Detect which cell encompasses the target text, then output its (x, y) center coordinate. 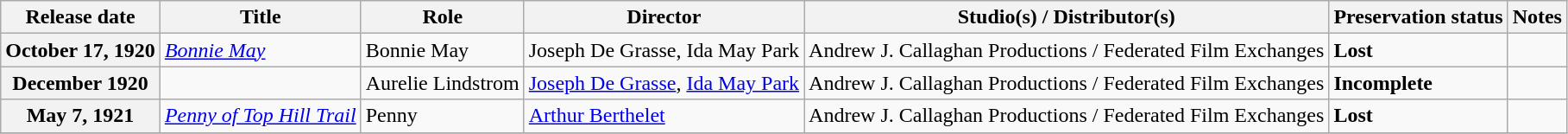
Preservation status (1419, 17)
Aurelie Lindstrom (442, 83)
Director (664, 17)
Studio(s) / Distributor(s) (1067, 17)
Role (442, 17)
Title (261, 17)
Notes (1537, 17)
Penny (442, 116)
December 1920 (81, 83)
Penny of Top Hill Trail (261, 116)
Release date (81, 17)
Arthur Berthelet (664, 116)
October 17, 1920 (81, 50)
Incomplete (1419, 83)
May 7, 1921 (81, 116)
